Identify which cell holds the provided text, then report its [x, y] central coordinate. 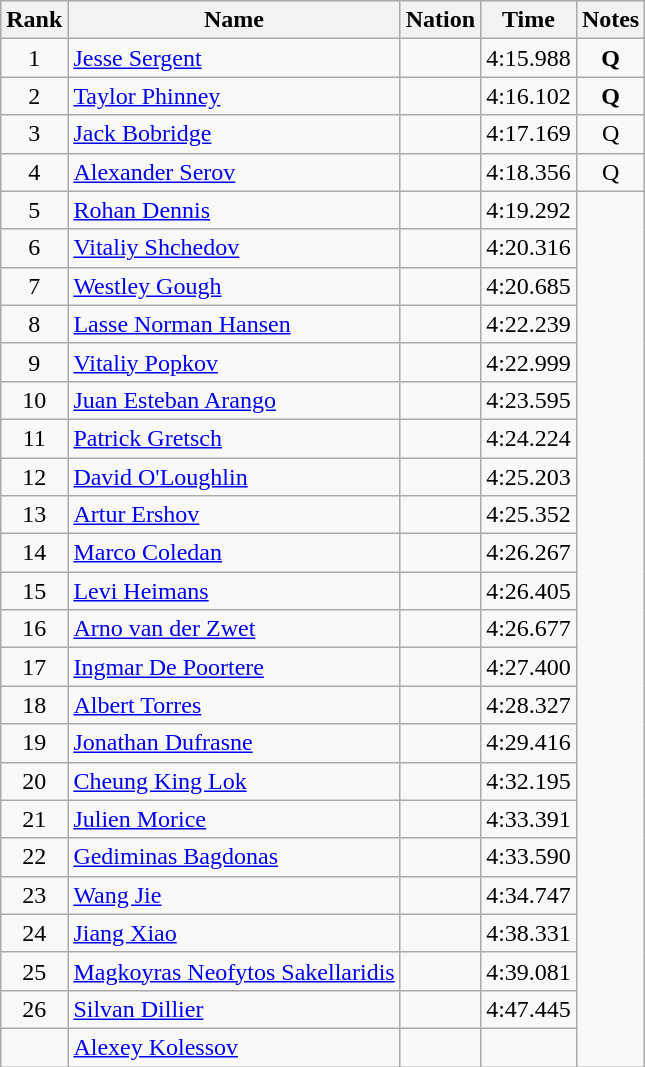
24 [34, 933]
23 [34, 895]
4:29.416 [529, 743]
Rank [34, 20]
18 [34, 705]
Marco Coledan [234, 553]
Jiang Xiao [234, 933]
4:22.239 [529, 324]
4:24.224 [529, 438]
Julien Morice [234, 819]
Vitaliy Popkov [234, 362]
4:28.327 [529, 705]
Lasse Norman Hansen [234, 324]
4:47.445 [529, 1009]
4:33.391 [529, 819]
Jack Bobridge [234, 134]
5 [34, 210]
4:18.356 [529, 172]
2 [34, 96]
4:25.203 [529, 477]
4 [34, 172]
4:39.081 [529, 971]
Notes [610, 20]
14 [34, 553]
12 [34, 477]
Alexander Serov [234, 172]
4:32.195 [529, 781]
4:38.331 [529, 933]
4:33.590 [529, 857]
Arno van der Zwet [234, 629]
26 [34, 1009]
Nation [440, 20]
Westley Gough [234, 286]
4:34.747 [529, 895]
Juan Esteban Arango [234, 400]
4:19.292 [529, 210]
Jonathan Dufrasne [234, 743]
Artur Ershov [234, 515]
Rohan Dennis [234, 210]
11 [34, 438]
Patrick Gretsch [234, 438]
15 [34, 591]
Levi Heimans [234, 591]
8 [34, 324]
Ingmar De Poortere [234, 667]
4:26.405 [529, 591]
David O'Loughlin [234, 477]
3 [34, 134]
Wang Jie [234, 895]
Gediminas Bagdonas [234, 857]
17 [34, 667]
16 [34, 629]
Silvan Dillier [234, 1009]
4:22.999 [529, 362]
Taylor Phinney [234, 96]
4:15.988 [529, 58]
4:20.685 [529, 286]
9 [34, 362]
6 [34, 248]
4:26.677 [529, 629]
Albert Torres [234, 705]
4:20.316 [529, 248]
Name [234, 20]
4:27.400 [529, 667]
4:26.267 [529, 553]
22 [34, 857]
Magkoyras Neofytos Sakellaridis [234, 971]
10 [34, 400]
20 [34, 781]
1 [34, 58]
Jesse Sergent [234, 58]
25 [34, 971]
4:17.169 [529, 134]
13 [34, 515]
4:25.352 [529, 515]
Vitaliy Shchedov [234, 248]
Alexey Kolessov [234, 1047]
4:23.595 [529, 400]
7 [34, 286]
19 [34, 743]
Time [529, 20]
Cheung King Lok [234, 781]
21 [34, 819]
4:16.102 [529, 96]
